Search for the cell housing the specified text and yield its [x, y] center coordinate. 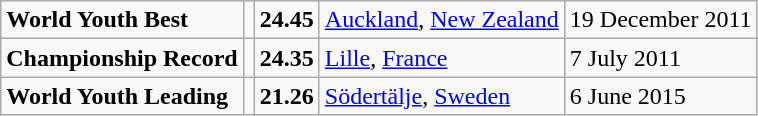
24.35 [286, 58]
21.26 [286, 96]
World Youth Best [122, 20]
Auckland, New Zealand [442, 20]
Lille, France [442, 58]
World Youth Leading [122, 96]
7 July 2011 [660, 58]
6 June 2015 [660, 96]
Södertälje, Sweden [442, 96]
Championship Record [122, 58]
24.45 [286, 20]
19 December 2011 [660, 20]
